Detect which cell encompasses the target text, then output its [x, y] center coordinate. 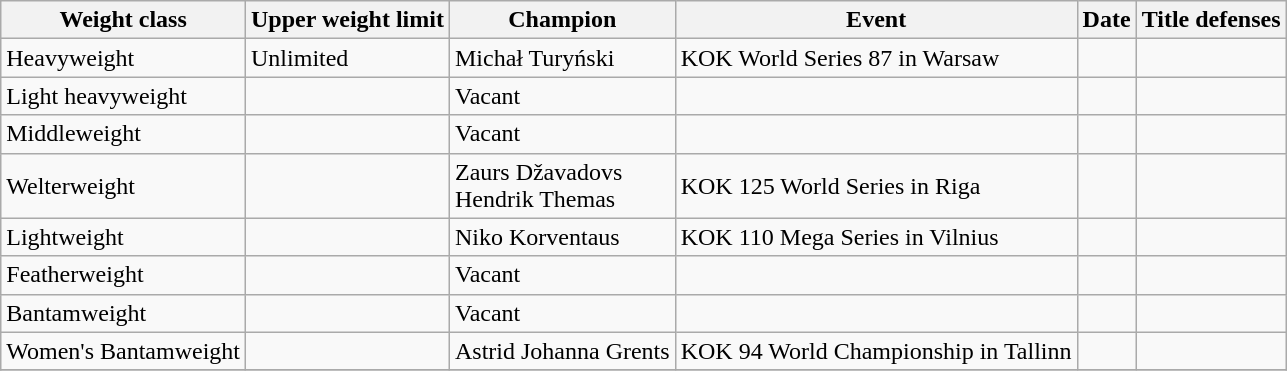
Lightweight [124, 237]
Featherweight [124, 275]
Weight class [124, 20]
Upper weight limit [348, 20]
KOK 94 World Championship in Tallinn [876, 351]
Unlimited [348, 58]
Middleweight [124, 134]
Event [876, 20]
Bantamweight [124, 313]
Light heavyweight [124, 96]
Women's Bantamweight [124, 351]
Champion [562, 20]
Astrid Johanna Grents [562, 351]
Heavyweight [124, 58]
Welterweight [124, 186]
Niko Korventaus [562, 237]
KOK 110 Mega Series in Vilnius [876, 237]
KOK World Series 87 in Warsaw [876, 58]
Date [1106, 20]
Zaurs DžavadovsHendrik Themas [562, 186]
Title defenses [1211, 20]
KOK 125 World Series in Riga [876, 186]
Michał Turyński [562, 58]
